Capture the cell that displays the provided text and extract its [x, y] central coordinate. 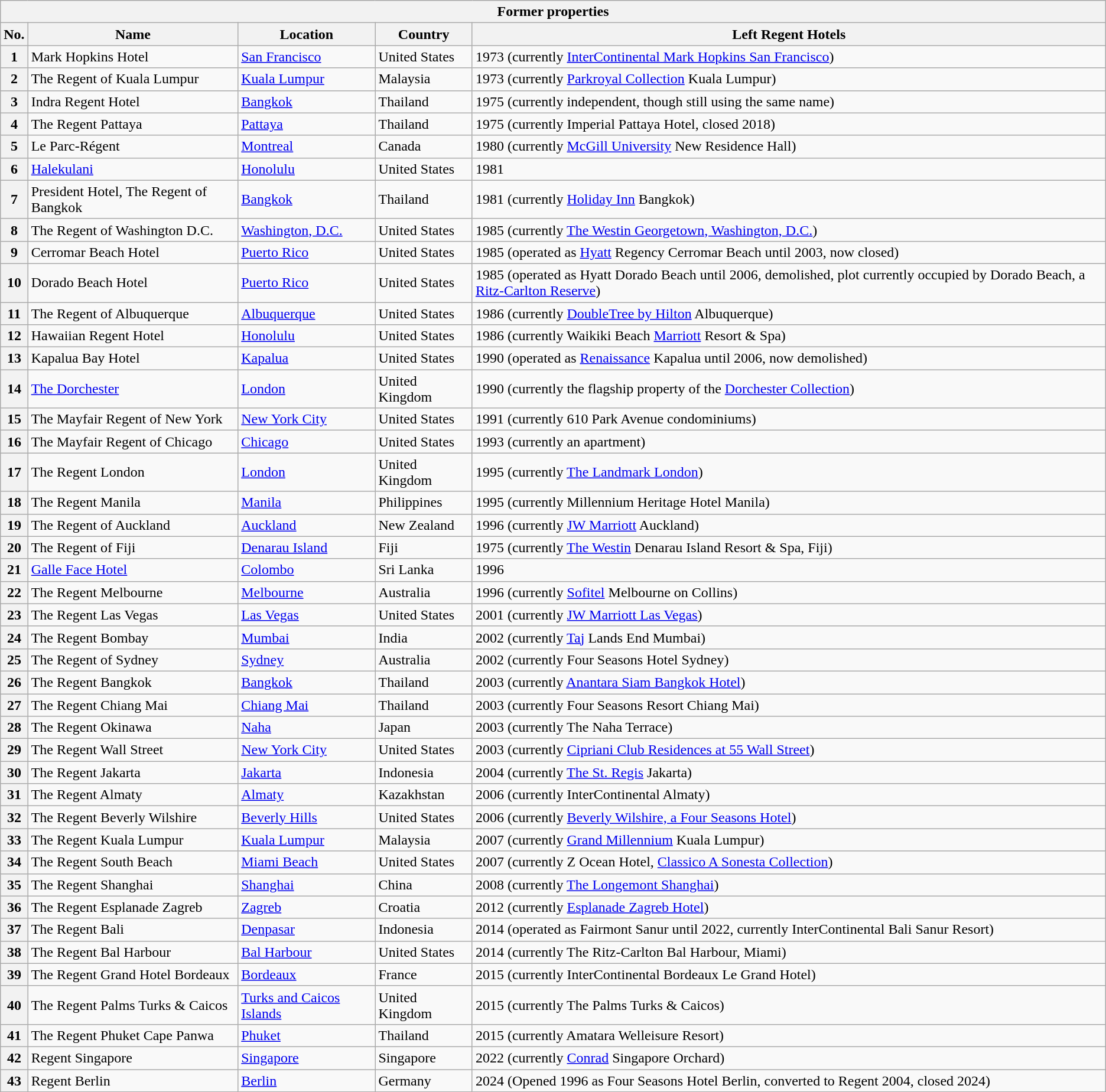
Kazakhstan [424, 795]
26 [14, 682]
16 [14, 442]
1991 (currently 610 Park Avenue condominiums) [789, 419]
Sydney [307, 660]
Montreal [307, 146]
2008 (currently The Longemont Shanghai) [789, 885]
1973 (currently Parkroyal Collection Kuala Lumpur) [789, 79]
France [424, 974]
28 [14, 728]
Dorado Beach Hotel [133, 282]
Washington, D.C. [307, 230]
23 [14, 615]
20 [14, 547]
Las Vegas [307, 615]
31 [14, 795]
Regent Singapore [133, 1058]
1995 (currently Millennium Heritage Hotel Manila) [789, 503]
38 [14, 952]
The Regent Bal Harbour [133, 952]
2007 (currently Z Ocean Hotel, Classico A Sonesta Collection) [789, 862]
The Mayfair Regent of Chicago [133, 442]
1975 (currently Imperial Pattaya Hotel, closed 2018) [789, 124]
No. [14, 34]
The Regent of Washington D.C. [133, 230]
San Francisco [307, 57]
1985 (currently The Westin Georgetown, Washington, D.C.) [789, 230]
The Dorchester [133, 389]
The Regent Palms Turks & Caicos [133, 1005]
30 [14, 772]
2 [14, 79]
2012 (currently Esplanade Zagreb Hotel) [789, 907]
2002 (currently Four Seasons Hotel Sydney) [789, 660]
12 [14, 336]
6 [14, 169]
Chicago [307, 442]
Miami Beach [307, 862]
The Mayfair Regent of New York [133, 419]
The Regent of Albuquerque [133, 314]
The Regent Beverly Wilshire [133, 817]
2015 (currently Amatara Welleisure Resort) [789, 1035]
The Regent of Kuala Lumpur [133, 79]
Denpasar [307, 930]
2003 (currently Cipriani Club Residences at 55 Wall Street) [789, 750]
The Regent Chiang Mai [133, 705]
Berlin [307, 1080]
18 [14, 503]
The Regent Grand Hotel Bordeaux [133, 974]
2001 (currently JW Marriott Las Vegas) [789, 615]
34 [14, 862]
2003 (currently The Naha Terrace) [789, 728]
The Regent South Beach [133, 862]
Galle Face Hotel [133, 570]
The Regent Pattaya [133, 124]
2015 (currently The Palms Turks & Caicos) [789, 1005]
Former properties [553, 12]
Chiang Mai [307, 705]
1996 (currently Sofitel Melbourne on Collins) [789, 592]
14 [14, 389]
35 [14, 885]
25 [14, 660]
1990 (currently the flagship property of the Dorchester Collection) [789, 389]
Bordeaux [307, 974]
Halekulani [133, 169]
19 [14, 525]
1 [14, 57]
21 [14, 570]
India [424, 637]
39 [14, 974]
2002 (currently Taj Lands End Mumbai) [789, 637]
Kapalua [307, 358]
29 [14, 750]
17 [14, 472]
7 [14, 200]
Melbourne [307, 592]
Japan [424, 728]
1985 (operated as Hyatt Regency Cerromar Beach until 2003, now closed) [789, 252]
New Zealand [424, 525]
The Regent of Fiji [133, 547]
24 [14, 637]
Beverly Hills [307, 817]
Phuket [307, 1035]
22 [14, 592]
2022 (currently Conrad Singapore Orchard) [789, 1058]
Cerromar Beach Hotel [133, 252]
The Regent Almaty [133, 795]
The Regent Las Vegas [133, 615]
1981 [789, 169]
Shanghai [307, 885]
The Regent London [133, 472]
President Hotel, The Regent of Bangkok [133, 200]
The Regent Esplanade Zagreb [133, 907]
Mark Hopkins Hotel [133, 57]
1993 (currently an apartment) [789, 442]
Croatia [424, 907]
Albuquerque [307, 314]
43 [14, 1080]
11 [14, 314]
2024 (Opened 1996 as Four Seasons Hotel Berlin, converted to Regent 2004, closed 2024) [789, 1080]
The Regent of Sydney [133, 660]
41 [14, 1035]
The Regent Bangkok [133, 682]
Colombo [307, 570]
2003 (currently Anantara Siam Bangkok Hotel) [789, 682]
4 [14, 124]
1973 (currently InterContinental Mark Hopkins San Francisco) [789, 57]
42 [14, 1058]
Philippines [424, 503]
Canada [424, 146]
2006 (currently Beverly Wilshire, a Four Seasons Hotel) [789, 817]
Germany [424, 1080]
1981 (currently Holiday Inn Bangkok) [789, 200]
1980 (currently McGill University New Residence Hall) [789, 146]
Indra Regent Hotel [133, 102]
Mumbai [307, 637]
36 [14, 907]
5 [14, 146]
3 [14, 102]
27 [14, 705]
1975 (currently independent, though still using the same name) [789, 102]
8 [14, 230]
The Regent Phuket Cape Panwa [133, 1035]
Bal Harbour [307, 952]
Auckland [307, 525]
1986 (currently DoubleTree by Hilton Albuquerque) [789, 314]
2014 (currently The Ritz-Carlton Bal Harbour, Miami) [789, 952]
The Regent Okinawa [133, 728]
1975 (currently The Westin Denarau Island Resort & Spa, Fiji) [789, 547]
32 [14, 817]
The Regent Bali [133, 930]
The Regent Bombay [133, 637]
Kapalua Bay Hotel [133, 358]
2007 (currently Grand Millennium Kuala Lumpur) [789, 840]
1985 (operated as Hyatt Dorado Beach until 2006, demolished, plot currently occupied by Dorado Beach, a Ritz-Carlton Reserve) [789, 282]
The Regent Jakarta [133, 772]
1986 (currently Waikiki Beach Marriott Resort & Spa) [789, 336]
15 [14, 419]
2014 (operated as Fairmont Sanur until 2022, currently InterContinental Bali Sanur Resort) [789, 930]
10 [14, 282]
Jakarta [307, 772]
The Regent Shanghai [133, 885]
The Regent Wall Street [133, 750]
Manila [307, 503]
The Regent of Auckland [133, 525]
1995 (currently The Landmark London) [789, 472]
2004 (currently The St. Regis Jakarta) [789, 772]
1996 (currently JW Marriott Auckland) [789, 525]
Naha [307, 728]
Location [307, 34]
9 [14, 252]
33 [14, 840]
37 [14, 930]
China [424, 885]
1996 [789, 570]
Country [424, 34]
2015 (currently InterContinental Bordeaux Le Grand Hotel) [789, 974]
Zagreb [307, 907]
Turks and Caicos Islands [307, 1005]
40 [14, 1005]
2006 (currently InterContinental Almaty) [789, 795]
Denarau Island [307, 547]
The Regent Manila [133, 503]
Name [133, 34]
Fiji [424, 547]
2003 (currently Four Seasons Resort Chiang Mai) [789, 705]
Almaty [307, 795]
Pattaya [307, 124]
The Regent Melbourne [133, 592]
The Regent Kuala Lumpur [133, 840]
Le Parc-Régent [133, 146]
Hawaiian Regent Hotel [133, 336]
1990 (operated as Renaissance Kapalua until 2006, now demolished) [789, 358]
Sri Lanka [424, 570]
Left Regent Hotels [789, 34]
Regent Berlin [133, 1080]
13 [14, 358]
